Output the (X, Y) coordinate of the center of the cell containing the given text.  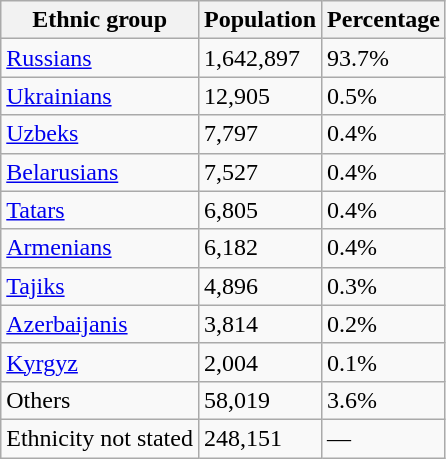
Belarusians (100, 172)
Ethnic group (100, 20)
0.3% (384, 286)
Others (100, 400)
2,004 (260, 362)
Kyrgyz (100, 362)
Russians (100, 58)
1,642,897 (260, 58)
0.2% (384, 324)
Tatars (100, 210)
4,896 (260, 286)
58,019 (260, 400)
12,905 (260, 96)
3.6% (384, 400)
Percentage (384, 20)
6,182 (260, 248)
7,527 (260, 172)
0.1% (384, 362)
Ukrainians (100, 96)
0.5% (384, 96)
Tajiks (100, 286)
— (384, 438)
6,805 (260, 210)
93.7% (384, 58)
Armenians (100, 248)
Uzbeks (100, 134)
248,151 (260, 438)
3,814 (260, 324)
Ethnicity not stated (100, 438)
Azerbaijanis (100, 324)
7,797 (260, 134)
Population (260, 20)
